Locate the cell with the specified text and output its (x, y) center coordinate. 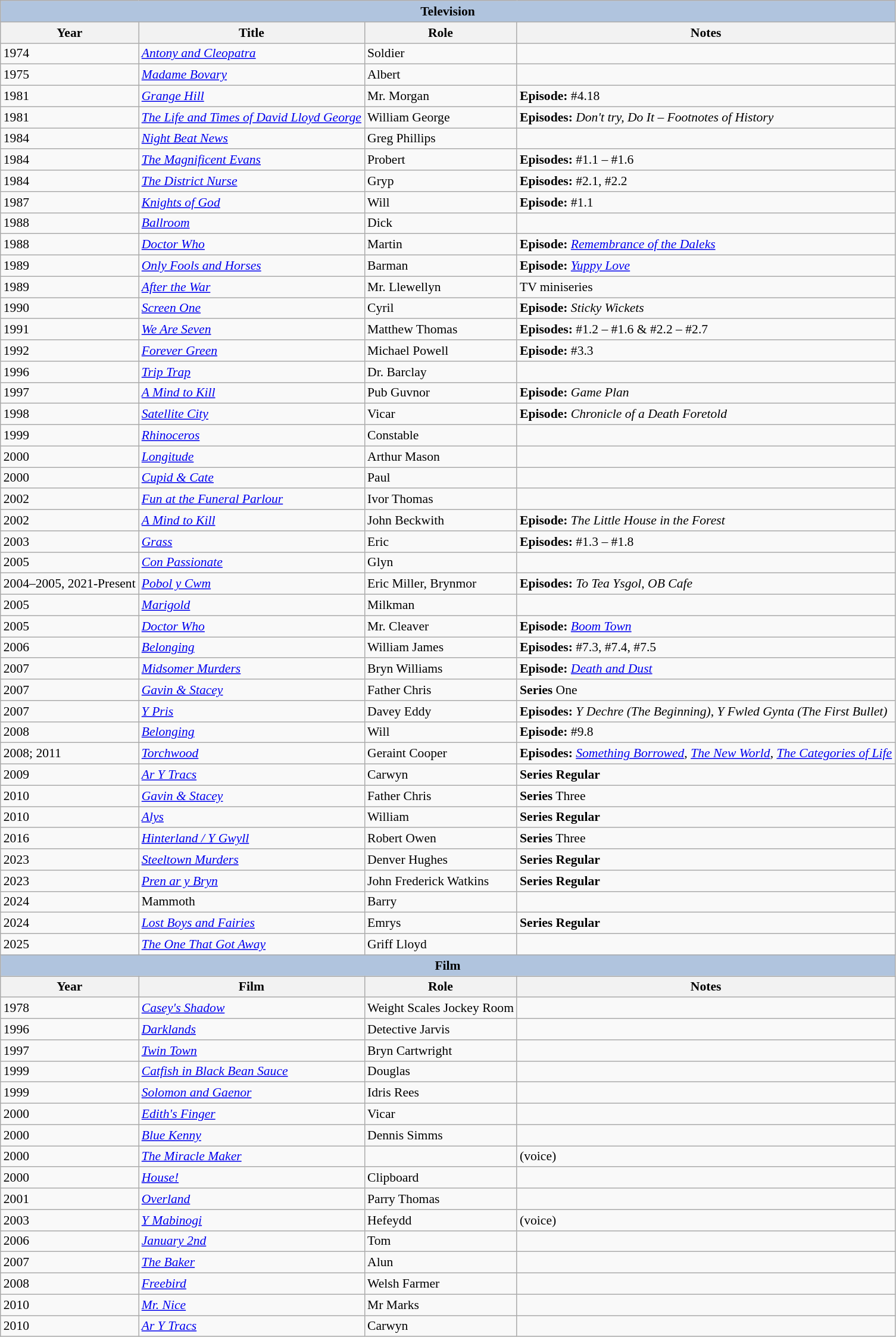
Clipboard (441, 1178)
Fun at the Funeral Parlour (251, 499)
We Are Seven (251, 330)
Blue Kenny (251, 1135)
Barry (441, 902)
Gryp (441, 181)
Constable (441, 436)
Episode: Sticky Wickets (706, 308)
Episode: Yuppy Love (706, 266)
Grange Hill (251, 96)
Douglas (441, 1072)
2009 (70, 775)
Eric (441, 542)
Series One (706, 690)
Greg Phillips (441, 139)
Catfish in Black Bean Sauce (251, 1072)
Pobol y Cwm (251, 584)
TV miniseries (706, 287)
Martin (441, 245)
1975 (70, 75)
Midsomer Murders (251, 669)
Paul (441, 478)
Episode: Game Plan (706, 393)
Tom (441, 1241)
Episode: Remembrance of the Daleks (706, 245)
John Frederick Watkins (441, 881)
1991 (70, 330)
Dr. Barclay (441, 372)
Episodes: Y Dechre (The Beginning), Y Fwled Gynta (The First Bullet) (706, 711)
Y Mabinogi (251, 1220)
Milkman (441, 605)
Bryn Williams (441, 669)
Ballroom (251, 223)
Emrys (441, 923)
John Beckwith (441, 520)
Idris Rees (441, 1093)
Episodes: #1.2 – #1.6 & #2.2 – #2.7 (706, 330)
William George (441, 117)
Satellite City (251, 414)
Episodes: #2.1, #2.2 (706, 181)
Episodes: #1.1 – #1.6 (706, 160)
The Miracle Maker (251, 1157)
Mr. Morgan (441, 96)
1987 (70, 202)
Only Fools and Horses (251, 266)
Episodes: #7.3, #7.4, #7.5 (706, 648)
Title (251, 33)
Episodes: #1.3 – #1.8 (706, 542)
Barman (441, 266)
Episode: #4.18 (706, 96)
Marigold (251, 605)
Screen One (251, 308)
1974 (70, 54)
1990 (70, 308)
Madame Bovary (251, 75)
Robert Owen (441, 839)
Cyril (441, 308)
The Life and Times of David Lloyd George (251, 117)
2008; 2011 (70, 754)
Episodes: To Tea Ysgol, OB Cafe (706, 584)
Episode: The Little House in the Forest (706, 520)
Mr. Llewellyn (441, 287)
Episodes: Don't try, Do It – Footnotes of History (706, 117)
Trip Trap (251, 372)
Forever Green (251, 351)
Mr. Nice (251, 1305)
1998 (70, 414)
Arthur Mason (441, 457)
1978 (70, 1008)
Episode: Death and Dust (706, 669)
Darklands (251, 1029)
Twin Town (251, 1051)
Mr. Cleaver (441, 626)
Mammoth (251, 902)
Soldier (441, 54)
Episodes: Something Borrowed, The New World, The Categories of Life (706, 754)
Matthew Thomas (441, 330)
The One That Got Away (251, 945)
2025 (70, 945)
Glyn (441, 563)
Casey's Shadow (251, 1008)
Hinterland / Y Gwyll (251, 839)
Pub Guvnor (441, 393)
January 2nd (251, 1241)
Episode: #1.1 (706, 202)
Mr Marks (441, 1305)
Dick (441, 223)
2016 (70, 839)
Alun (441, 1263)
Geraint Cooper (441, 754)
Ivor Thomas (441, 499)
Solomon and Gaenor (251, 1093)
Eric Miller, Brynmor (441, 584)
Bryn Cartwright (441, 1051)
Longitude (251, 457)
Denver Hughes (441, 860)
Freebird (251, 1284)
Dennis Simms (441, 1135)
After the War (251, 287)
Griff Lloyd (441, 945)
Edith's Finger (251, 1114)
Weight Scales Jockey Room (441, 1008)
Alys (251, 817)
Episode: #3.3 (706, 351)
2001 (70, 1199)
Albert (441, 75)
Knights of God (251, 202)
William (441, 817)
Episode: #9.8 (706, 732)
Michael Powell (441, 351)
Torchwood (251, 754)
Detective Jarvis (441, 1029)
Television (448, 11)
The Magnificent Evans (251, 160)
Grass (251, 542)
Davey Eddy (441, 711)
Probert (441, 160)
Overland (251, 1199)
Episode: Boom Town (706, 626)
The Baker (251, 1263)
Con Passionate (251, 563)
Steeltown Murders (251, 860)
2004–2005, 2021-Present (70, 584)
Parry Thomas (441, 1199)
Episode: Chronicle of a Death Foretold (706, 414)
Welsh Farmer (441, 1284)
Night Beat News (251, 139)
Cupid & Cate (251, 478)
Hefeydd (441, 1220)
William James (441, 648)
Y Pris (251, 711)
Antony and Cleopatra (251, 54)
1992 (70, 351)
Lost Boys and Fairies (251, 923)
Rhinoceros (251, 436)
The District Nurse (251, 181)
House! (251, 1178)
Pren ar y Bryn (251, 881)
